Return [x, y] of the center of cell containing provided text 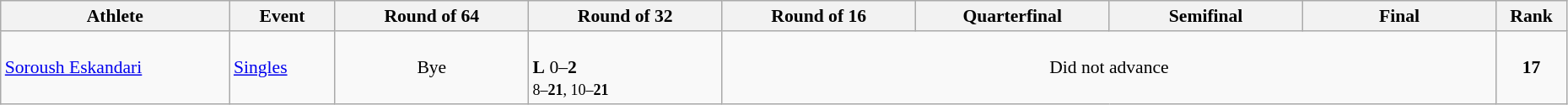
Rank [1532, 16]
Final [1398, 16]
Bye [432, 67]
Round of 32 [626, 16]
Event [282, 16]
Singles [282, 67]
Semifinal [1206, 16]
Round of 16 [818, 16]
Soroush Eskandari [115, 67]
L 0–28–21, 10–21 [626, 67]
17 [1532, 67]
Round of 64 [432, 16]
Did not advance [1109, 67]
Quarterfinal [1012, 16]
Athlete [115, 16]
